Find where the given text appears and provide that cell's center as (X, Y) coordinate. 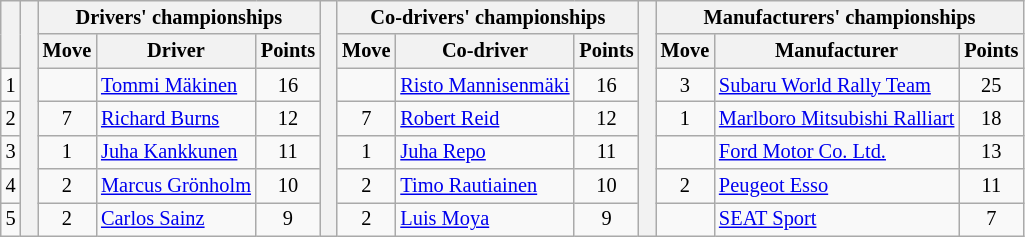
Juha Repo (484, 152)
Manufacturers' championships (840, 17)
4 (11, 186)
Timo Rautiainen (484, 186)
Subaru World Rally Team (836, 85)
Co-driver (484, 51)
Tommi Mäkinen (176, 85)
Juha Kankkunen (176, 152)
Driver (176, 51)
18 (991, 118)
Marlboro Mitsubishi Ralliart (836, 118)
SEAT Sport (836, 219)
Luis Moya (484, 219)
Co-drivers' championships (488, 17)
Carlos Sainz (176, 219)
25 (991, 85)
Robert Reid (484, 118)
13 (991, 152)
5 (11, 219)
Richard Burns (176, 118)
Ford Motor Co. Ltd. (836, 152)
Risto Mannisenmäki (484, 85)
Marcus Grönholm (176, 186)
Manufacturer (836, 51)
Peugeot Esso (836, 186)
Drivers' championships (179, 17)
